Find where the given text appears and provide that cell's center as (X, Y) coordinate. 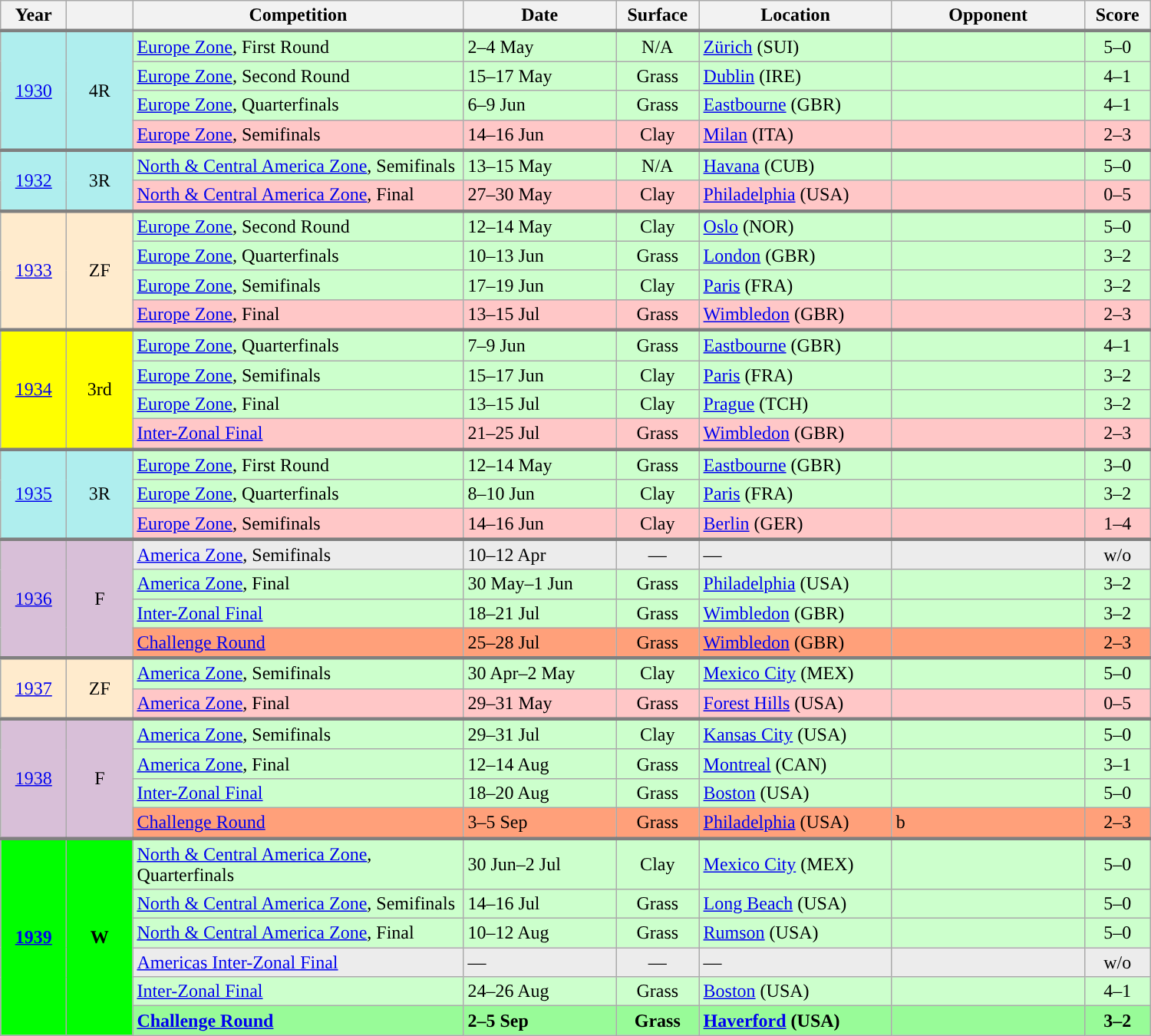
15–17 May (540, 76)
1930 (34, 91)
12–14 Aug (540, 764)
Zürich (SUI) (795, 46)
Montreal (CAN) (795, 764)
Long Beach (USA) (795, 904)
18–20 Aug (540, 793)
25–28 Jul (540, 643)
13–15 May (540, 166)
6–9 Jun (540, 105)
Rumson (USA) (795, 933)
b (988, 823)
2–5 Sep (540, 1021)
15–17 Jun (540, 375)
Competition (298, 16)
2–4 May (540, 46)
3–0 (1117, 464)
1934 (34, 390)
1939 (34, 936)
10–13 Jun (540, 256)
Prague (TCH) (795, 404)
29–31 May (540, 704)
Date (540, 16)
Americas Inter-Zonal Final (298, 962)
Year (34, 16)
3rd (100, 390)
18–21 Jul (540, 613)
Dublin (IRE) (795, 76)
14–16 Jul (540, 904)
8–10 Jun (540, 494)
4R (100, 91)
24–26 Aug (540, 991)
North & Central America Zone, Quarterfinals (298, 864)
Location (795, 16)
Score (1117, 16)
30 May–1 Jun (540, 584)
3–1 (1117, 764)
29–31 Jul (540, 734)
Milan (ITA) (795, 135)
Kansas City (USA) (795, 734)
1932 (34, 181)
W (100, 936)
27–30 May (540, 196)
Berlin (GER) (795, 524)
Oslo (NOR) (795, 226)
Havana (CUB) (795, 166)
21–25 Jul (540, 434)
1933 (34, 270)
1937 (34, 689)
Forest Hills (USA) (795, 704)
Opponent (988, 16)
3–5 Sep (540, 823)
30 Apr–2 May (540, 674)
1938 (34, 778)
10–12 Apr (540, 554)
17–19 Jun (540, 285)
London (GBR) (795, 256)
30 Jun–2 Jul (540, 864)
Surface (657, 16)
10–12 Aug (540, 933)
7–9 Jun (540, 345)
1–4 (1117, 524)
Haverford (USA) (795, 1021)
1935 (34, 494)
1936 (34, 599)
